Identify which cell holds the provided text, then report its [x, y] central coordinate. 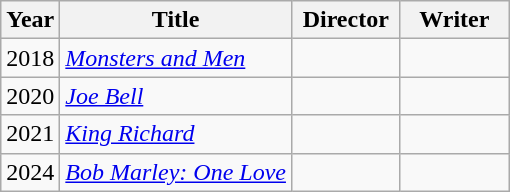
2024 [30, 172]
2020 [30, 96]
Monsters and Men [176, 58]
2018 [30, 58]
Joe Bell [176, 96]
Director [346, 20]
Bob Marley: One Love [176, 172]
Writer [454, 20]
Title [176, 20]
2021 [30, 134]
Year [30, 20]
King Richard [176, 134]
